Capture the cell that displays the provided text and extract its (X, Y) central coordinate. 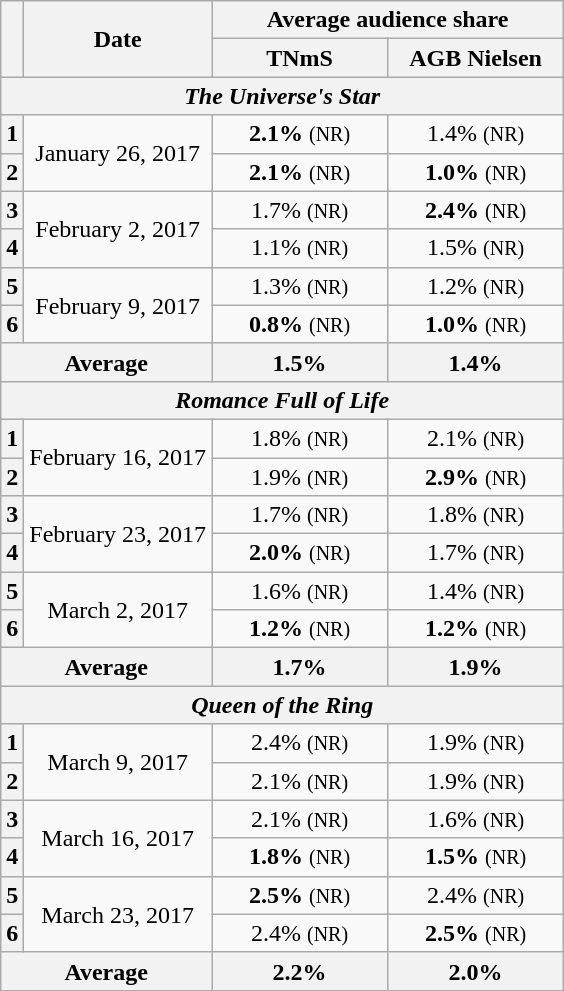
The Universe's Star (282, 96)
Queen of the Ring (282, 705)
0.8% (NR) (300, 324)
February 2, 2017 (118, 229)
1.9% (476, 667)
AGB Nielsen (476, 58)
March 16, 2017 (118, 838)
February 9, 2017 (118, 305)
March 2, 2017 (118, 610)
1.4% (476, 362)
February 23, 2017 (118, 534)
Romance Full of Life (282, 400)
1.3% (NR) (300, 286)
2.9% (NR) (476, 477)
1.5% (300, 362)
2.0% (476, 971)
Date (118, 39)
March 9, 2017 (118, 762)
1.1% (NR) (300, 248)
January 26, 2017 (118, 153)
March 23, 2017 (118, 914)
Average audience share (388, 20)
TNmS (300, 58)
February 16, 2017 (118, 457)
2.0% (NR) (300, 553)
2.2% (300, 971)
1.7% (300, 667)
